Determine the (X, Y) coordinate at the center of the cell enclosing the given text.  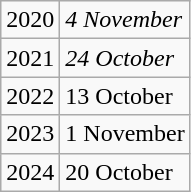
13 October (125, 96)
1 November (125, 134)
2024 (30, 172)
24 October (125, 58)
2022 (30, 96)
2020 (30, 20)
2023 (30, 134)
2021 (30, 58)
20 October (125, 172)
4 November (125, 20)
